Extract the (X, Y) coordinate from the center of the cell holding the provided text.  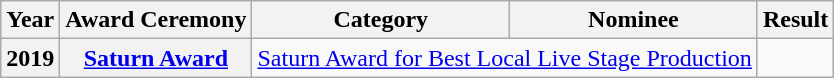
Saturn Award (156, 58)
2019 (30, 58)
Category (381, 20)
Saturn Award for Best Local Live Stage Production (504, 58)
Result (795, 20)
Year (30, 20)
Nominee (634, 20)
Award Ceremony (156, 20)
